For the text-containing cell, return its midpoint in [X, Y] coordinate format. 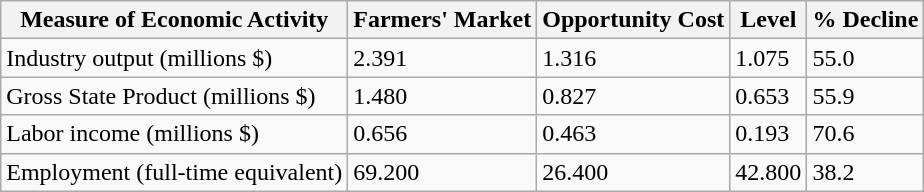
0.827 [634, 96]
26.400 [634, 172]
Level [768, 20]
0.463 [634, 134]
1.480 [442, 96]
55.0 [866, 58]
Gross State Product (millions $) [174, 96]
0.656 [442, 134]
Measure of Economic Activity [174, 20]
55.9 [866, 96]
2.391 [442, 58]
38.2 [866, 172]
Employment (full-time equivalent) [174, 172]
0.653 [768, 96]
1.316 [634, 58]
70.6 [866, 134]
1.075 [768, 58]
% Decline [866, 20]
0.193 [768, 134]
69.200 [442, 172]
42.800 [768, 172]
Industry output (millions $) [174, 58]
Farmers' Market [442, 20]
Labor income (millions $) [174, 134]
Opportunity Cost [634, 20]
